Identify which cell holds the provided text, then report its [x, y] central coordinate. 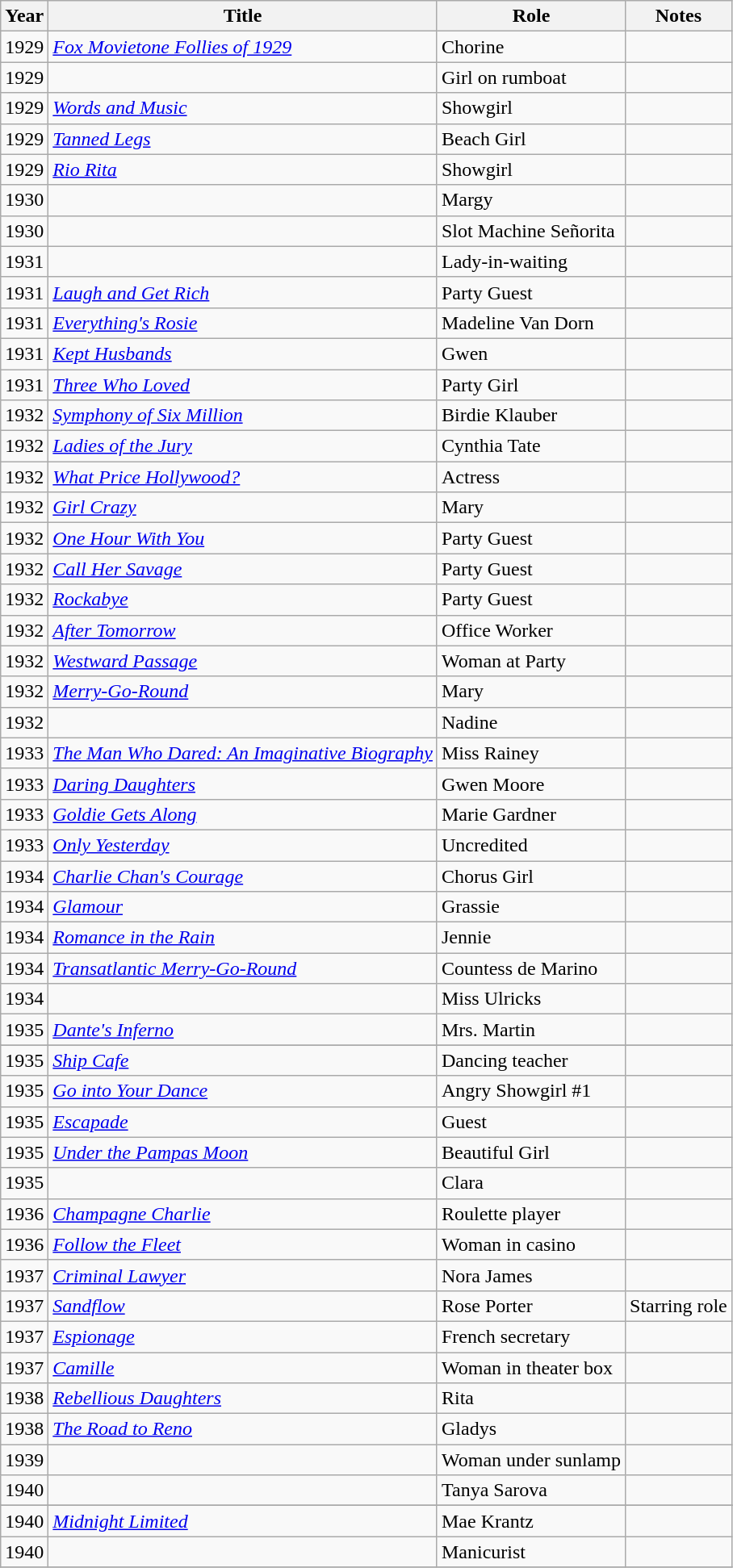
Birdie Klauber [531, 416]
Beach Girl [531, 139]
Uncredited [531, 845]
Roulette player [531, 1214]
Clara [531, 1183]
Woman in casino [531, 1244]
Chorine [531, 47]
Grassie [531, 907]
Rita [531, 1399]
Woman at Party [531, 661]
Three Who Loved [243, 385]
Margy [531, 200]
Call Her Savage [243, 569]
Everything's Rosie [243, 323]
Rebellious Daughters [243, 1399]
Tanya Sarova [531, 1491]
Camille [243, 1368]
Fox Movietone Follies of 1929 [243, 47]
Countess de Marino [531, 968]
Transatlantic Merry-Go-Round [243, 968]
Woman in theater box [531, 1368]
Escapade [243, 1122]
French secretary [531, 1336]
What Price Hollywood? [243, 477]
Title [243, 16]
Rose Porter [531, 1306]
Girl on rumboat [531, 77]
Slot Machine Señorita [531, 231]
Starring role [679, 1306]
Follow the Fleet [243, 1244]
Rio Rita [243, 169]
Words and Music [243, 108]
1939 [24, 1460]
Charlie Chan's Courage [243, 876]
Westward Passage [243, 661]
Midnight Limited [243, 1521]
Role [531, 16]
Laugh and Get Rich [243, 292]
Espionage [243, 1336]
Glamour [243, 907]
Lady-in-waiting [531, 261]
Criminal Lawyer [243, 1275]
Daring Daughters [243, 784]
Rockabye [243, 600]
Gwen Moore [531, 784]
Kept Husbands [243, 353]
Jennie [531, 938]
Gwen [531, 353]
The Man Who Dared: An Imaginative Biography [243, 753]
Mrs. Martin [531, 1030]
Cynthia Tate [531, 446]
Madeline Van Dorn [531, 323]
One Hour With You [243, 538]
Angry Showgirl #1 [531, 1091]
Only Yesterday [243, 845]
Chorus Girl [531, 876]
Ladies of the Jury [243, 446]
After Tomorrow [243, 630]
Miss Rainey [531, 753]
Ship Cafe [243, 1060]
Nora James [531, 1275]
Tanned Legs [243, 139]
Go into Your Dance [243, 1091]
Girl Crazy [243, 508]
Champagne Charlie [243, 1214]
Under the Pampas Moon [243, 1152]
Romance in the Rain [243, 938]
Miss Ulricks [531, 999]
Goldie Gets Along [243, 814]
Manicurist [531, 1552]
Symphony of Six Million [243, 416]
Marie Gardner [531, 814]
The Road to Reno [243, 1429]
Year [24, 16]
Beautiful Girl [531, 1152]
Guest [531, 1122]
Office Worker [531, 630]
Dancing teacher [531, 1060]
Actress [531, 477]
Notes [679, 16]
Gladys [531, 1429]
Dante's Inferno [243, 1030]
Merry-Go-Round [243, 692]
Sandflow [243, 1306]
Mae Krantz [531, 1521]
Woman under sunlamp [531, 1460]
Party Girl [531, 385]
Nadine [531, 722]
